Pinpoint the cell where the given text exists, returning its [X, Y] midpoint coordinate. 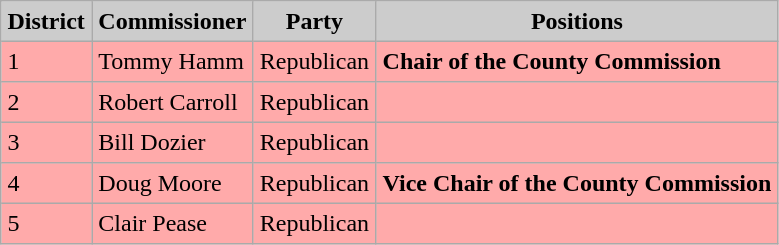
3 [46, 142]
5 [46, 223]
1 [46, 61]
Doug Moore [172, 183]
Commissioner [172, 21]
District [46, 21]
Vice Chair of the County Commission [577, 183]
Chair of the County Commission [577, 61]
2 [46, 102]
Robert Carroll [172, 102]
Tommy Hamm [172, 61]
Clair Pease [172, 223]
Bill Dozier [172, 142]
Party [314, 21]
Positions [577, 21]
4 [46, 183]
